Extract the (X, Y) coordinate from the center of the cell holding the provided text.  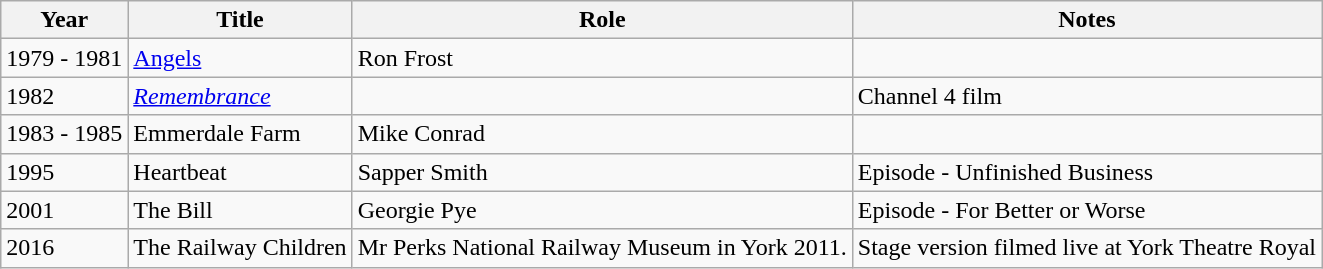
Georgie Pye (602, 210)
1982 (64, 96)
1979 - 1981 (64, 58)
Stage version filmed live at York Theatre Royal (1086, 248)
Mr Perks National Railway Museum in York 2011. (602, 248)
Mike Conrad (602, 134)
The Bill (240, 210)
Heartbeat (240, 172)
Notes (1086, 20)
Remembrance (240, 96)
1983 - 1985 (64, 134)
Emmerdale Farm (240, 134)
2001 (64, 210)
Angels (240, 58)
Episode - For Better or Worse (1086, 210)
1995 (64, 172)
Role (602, 20)
2016 (64, 248)
Episode - Unfinished Business (1086, 172)
Ron Frost (602, 58)
Channel 4 film (1086, 96)
Sapper Smith (602, 172)
Year (64, 20)
The Railway Children (240, 248)
Title (240, 20)
